Scan for the cell matching the given text and deliver its (X, Y) coordinate at center. 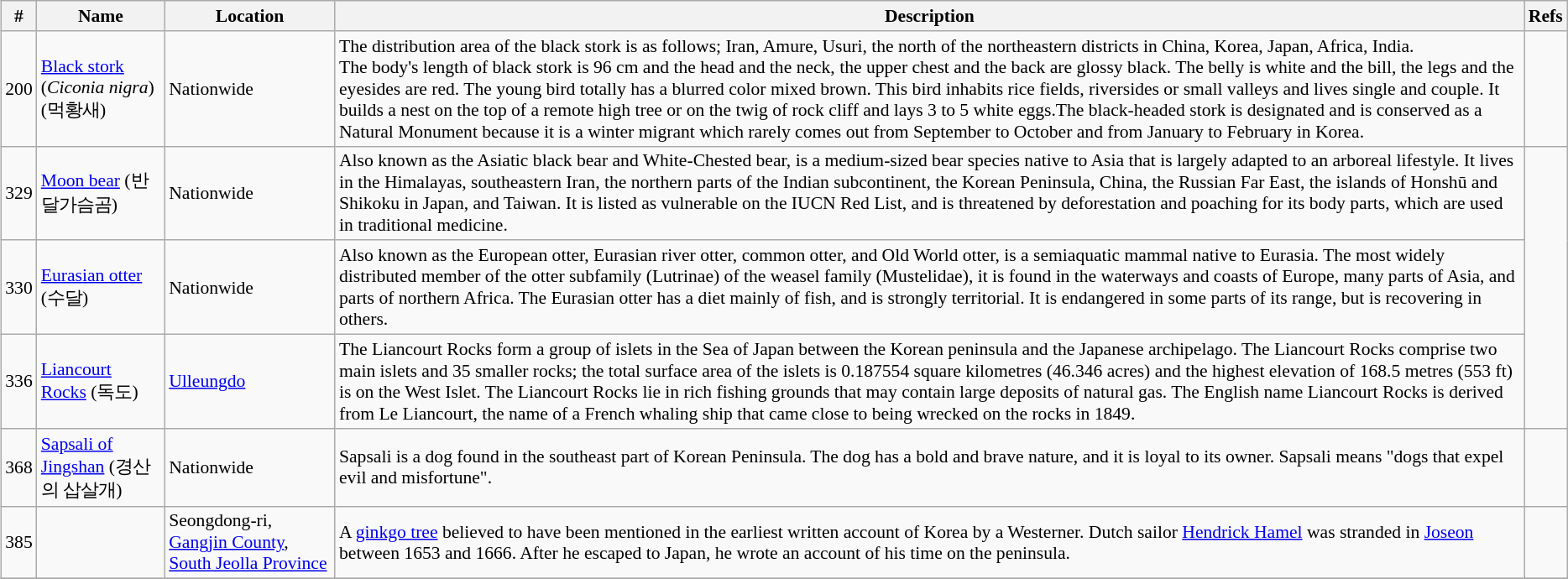
Refs (1546, 16)
Description (930, 16)
Moon bear (반달가슴곰) (101, 193)
Eurasian otter (수달) (101, 288)
Ulleungdo (250, 382)
329 (18, 193)
Name (101, 16)
336 (18, 382)
200 (18, 89)
Location (250, 16)
Seongdong-ri, Gangjin County, South Jeolla Province (250, 542)
Liancourt Rocks (독도) (101, 382)
Black stork (Ciconia nigra) (먹황새) (101, 89)
368 (18, 468)
Sapsali of Jingshan (경산의 삽살개) (101, 468)
330 (18, 288)
385 (18, 542)
# (18, 16)
